Scan for the cell matching the given text and deliver its [x, y] coordinate at center. 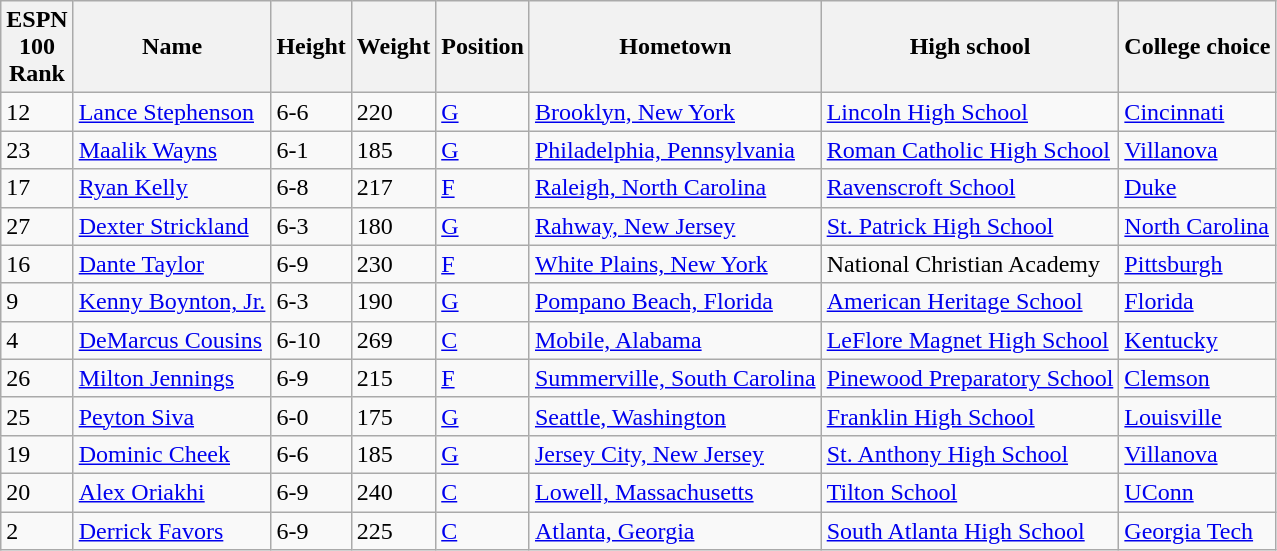
269 [393, 340]
180 [393, 226]
Pittsburgh [1198, 264]
6-0 [311, 416]
Milton Jennings [172, 378]
Kenny Boynton, Jr. [172, 302]
Ryan Kelly [172, 188]
2 [37, 531]
20 [37, 492]
White Plains, New York [675, 264]
Lincoln High School [970, 112]
Louisville [1198, 416]
Georgia Tech [1198, 531]
9 [37, 302]
Pinewood Preparatory School [970, 378]
Cincinnati [1198, 112]
Derrick Favors [172, 531]
Summerville, South Carolina [675, 378]
Duke [1198, 188]
Philadelphia, Pennsylvania [675, 150]
Lowell, Massachusetts [675, 492]
215 [393, 378]
Rahway, New Jersey [675, 226]
Hometown [675, 47]
Florida [1198, 302]
19 [37, 454]
12 [37, 112]
Raleigh, North Carolina [675, 188]
College choice [1198, 47]
Ravenscroft School [970, 188]
Jersey City, New Jersey [675, 454]
6-10 [311, 340]
ESPN 100 Rank [37, 47]
23 [37, 150]
27 [37, 226]
Tilton School [970, 492]
Peyton Siva [172, 416]
Seattle, Washington [675, 416]
Alex Oriakhi [172, 492]
26 [37, 378]
North Carolina [1198, 226]
6-8 [311, 188]
4 [37, 340]
DeMarcus Cousins [172, 340]
Height [311, 47]
175 [393, 416]
240 [393, 492]
25 [37, 416]
217 [393, 188]
225 [393, 531]
Mobile, Alabama [675, 340]
Kentucky [1198, 340]
St. Anthony High School [970, 454]
230 [393, 264]
16 [37, 264]
Position [483, 47]
South Atlanta High School [970, 531]
Weight [393, 47]
220 [393, 112]
Pompano Beach, Florida [675, 302]
Dexter Strickland [172, 226]
National Christian Academy [970, 264]
6-1 [311, 150]
American Heritage School [970, 302]
Brooklyn, New York [675, 112]
Roman Catholic High School [970, 150]
UConn [1198, 492]
17 [37, 188]
Atlanta, Georgia [675, 531]
LeFlore Magnet High School [970, 340]
Name [172, 47]
Clemson [1198, 378]
Dante Taylor [172, 264]
Franklin High School [970, 416]
190 [393, 302]
St. Patrick High School [970, 226]
Dominic Cheek [172, 454]
High school [970, 47]
Maalik Wayns [172, 150]
Lance Stephenson [172, 112]
